Capture the cell that displays the provided text and extract its [x, y] central coordinate. 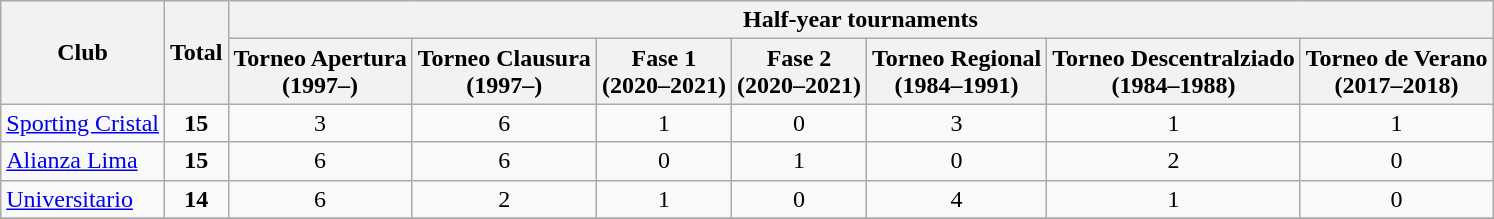
Sporting Cristal [83, 123]
Total [196, 52]
Torneo Descentralziado(1984–1988) [1174, 72]
Torneo Apertura(1997–) [320, 72]
4 [957, 199]
Alianza Lima [83, 161]
Fase 1(2020–2021) [664, 72]
Half-year tournaments [860, 20]
14 [196, 199]
Fase 2(2020–2021) [798, 72]
Torneo de Verano(2017–2018) [1396, 72]
Universitario [83, 199]
Torneo Clausura(1997–) [504, 72]
Club [83, 52]
Torneo Regional(1984–1991) [957, 72]
